Search for the cell housing the specified text and yield its (X, Y) center coordinate. 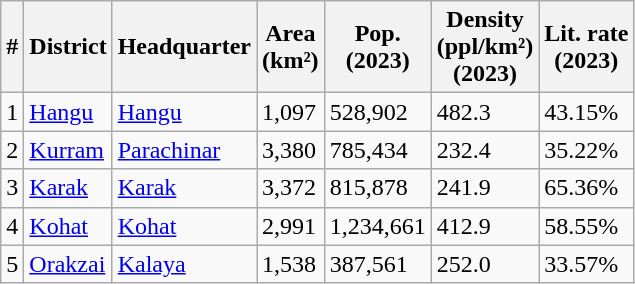
3,372 (291, 188)
1,234,661 (378, 226)
Headquarter (184, 47)
3,380 (291, 150)
815,878 (378, 188)
Lit. rate(2023) (586, 47)
Density(ppl/km²)(2023) (485, 47)
1,097 (291, 112)
785,434 (378, 150)
1,538 (291, 264)
387,561 (378, 264)
2,991 (291, 226)
241.9 (485, 188)
528,902 (378, 112)
1 (12, 112)
District (68, 47)
482.3 (485, 112)
3 (12, 188)
Orakzai (68, 264)
35.22% (586, 150)
4 (12, 226)
252.0 (485, 264)
412.9 (485, 226)
Pop.(2023) (378, 47)
33.57% (586, 264)
Kalaya (184, 264)
# (12, 47)
65.36% (586, 188)
232.4 (485, 150)
2 (12, 150)
5 (12, 264)
Parachinar (184, 150)
43.15% (586, 112)
Kurram (68, 150)
58.55% (586, 226)
Area(km²) (291, 47)
